Pinpoint the cell where the given text exists, returning its (X, Y) midpoint coordinate. 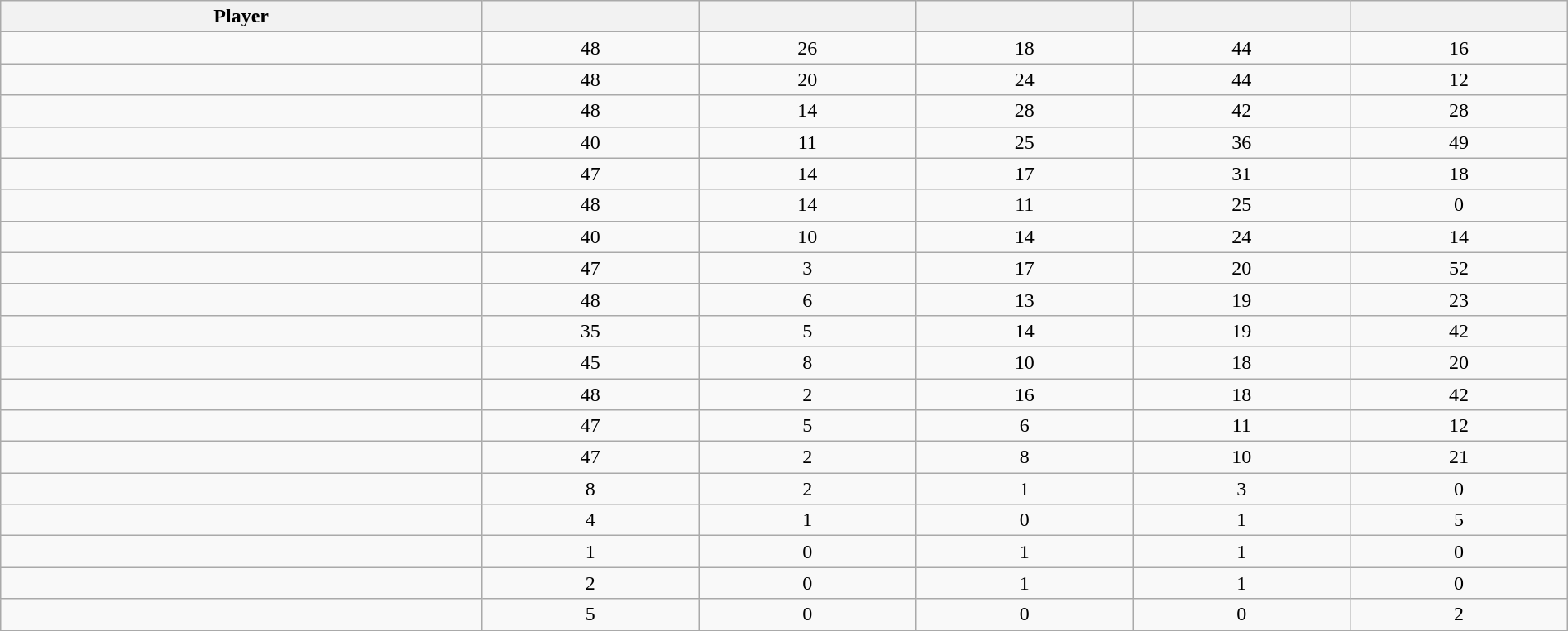
31 (1242, 174)
45 (590, 362)
21 (1459, 457)
Player (241, 17)
13 (1025, 299)
36 (1242, 142)
4 (590, 520)
26 (807, 48)
35 (590, 331)
49 (1459, 142)
52 (1459, 268)
23 (1459, 299)
